Locate the cell with the specified text and output its (X, Y) center coordinate. 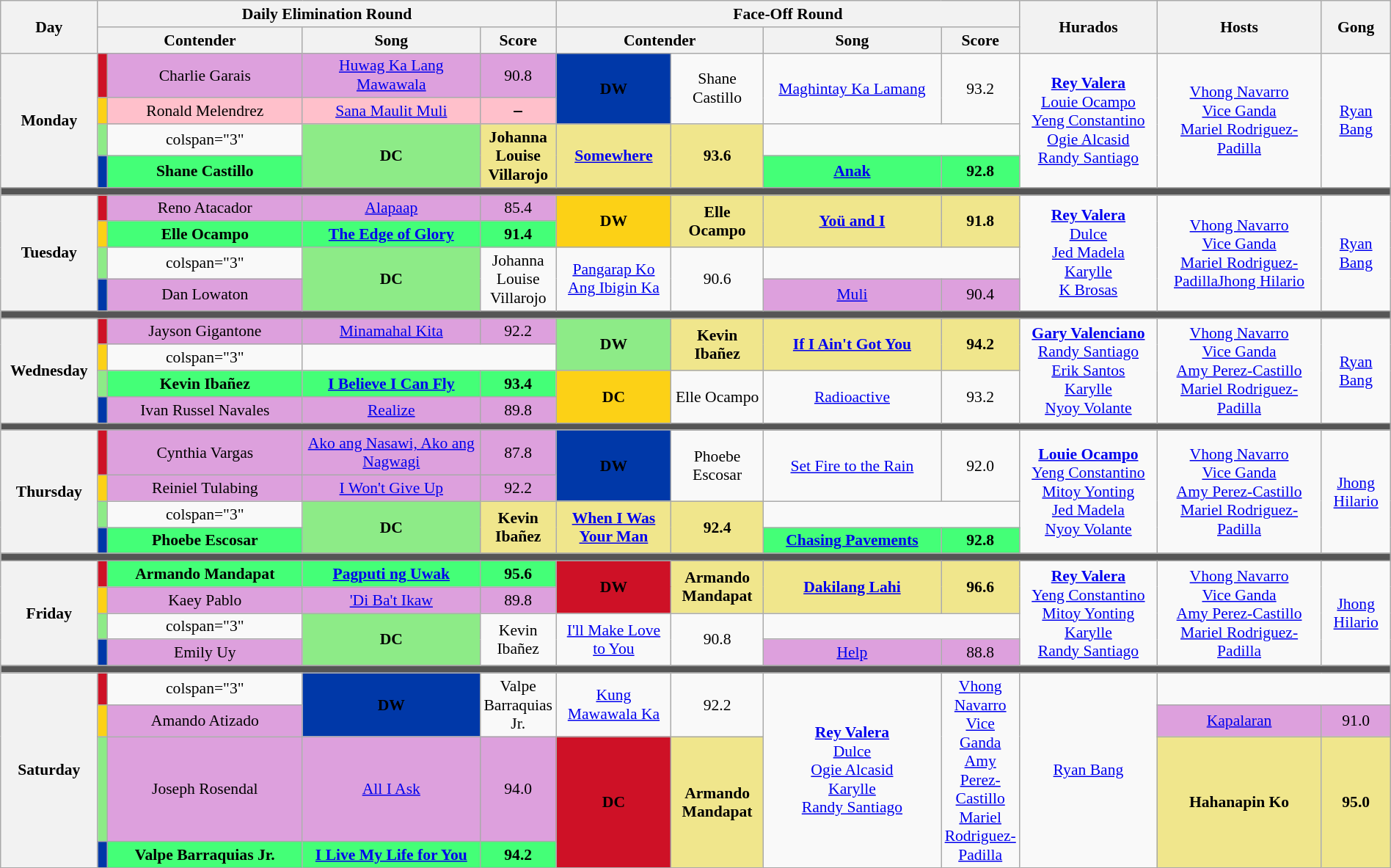
Dan Lowaton (205, 295)
Tuesday (49, 253)
Jayson Gigantone (205, 332)
92.4 (718, 527)
If I Ain't Got You (852, 345)
Set Fire to the Rain (852, 467)
Rey ValeraDulceOgie AlcasidKarylleRandy Santiago (852, 770)
Hurados (1089, 26)
Day (49, 26)
Gong (1356, 26)
Rey ValeraYeng ConstantinoMitoy YontingKarylleRandy Santiago (1089, 613)
Ako ang Nasawi, Ako ang Nagwagi (391, 453)
‒ (518, 112)
Face-Off Round (788, 14)
Pangarap Ko Ang Ibigin Ka (613, 279)
93.6 (718, 156)
Kaey Pablo (205, 600)
I Live My Life for You (391, 855)
Help (852, 653)
'Di Ba't Ikaw (391, 600)
Reiniel Tulabing (205, 489)
91.4 (518, 235)
Somewhere (613, 156)
When I Was Your Man (613, 527)
Hosts (1239, 26)
Sana Maulit Muli (391, 112)
85.4 (518, 208)
Daily Elimination Round (327, 14)
I'll Make Love to You (613, 640)
Saturday (49, 770)
Charlie Garais (205, 75)
Gary ValencianoRandy SantiagoErik SantosKarylleNyoy Volante (1089, 371)
96.6 (980, 587)
Cynthia Vargas (205, 453)
Ronald Melendrez (205, 112)
94.0 (518, 789)
Alapaap (391, 208)
95.6 (518, 575)
Rey ValeraDulceJed MadelaKarylleK Brosas (1089, 253)
Wednesday (49, 371)
Realize (391, 410)
I Won't Give Up (391, 489)
Ivan Russel Navales (205, 410)
Thursday (49, 492)
Huwag Ka Lang Mawawala (391, 75)
I Believe I Can Fly (391, 384)
Joseph Rosendal (205, 789)
88.8 (980, 653)
Pagputi ng Uwak (391, 575)
90.4 (980, 295)
91.8 (980, 222)
Kapalaran (1239, 721)
All I Ask (391, 789)
Chasing Pavements (852, 541)
Anak (852, 172)
Kung Mawawala Ka (613, 704)
90.6 (718, 279)
93.4 (518, 384)
95.0 (1356, 802)
Vhong NavarroVice GandaMariel Rodriguez-Padilla (1239, 120)
Dakilang Lahi (852, 587)
Friday (49, 613)
Vhong NavarroVice GandaMariel Rodriguez-PadillaJhong Hilario (1239, 253)
Emily Uy (205, 653)
Reno Atacador (205, 208)
Minamahal Kita (391, 332)
Monday (49, 120)
92.0 (980, 467)
Radioactive (852, 396)
Louie OcampoYeng ConstantinoMitoy YontingJed MadelaNyoy Volante (1089, 492)
87.8 (518, 453)
Maghintay Ka Lamang (852, 88)
Yoü and I (852, 222)
91.0 (1356, 721)
Amando Atizado (205, 721)
The Edge of Glory (391, 235)
Hahanapin Ko (1239, 802)
Rey ValeraLouie OcampoYeng ConstantinoOgie AlcasidRandy Santiago (1089, 120)
Muli (852, 295)
